Provide the [X, Y] coordinate of the cell's center where the given text is located.  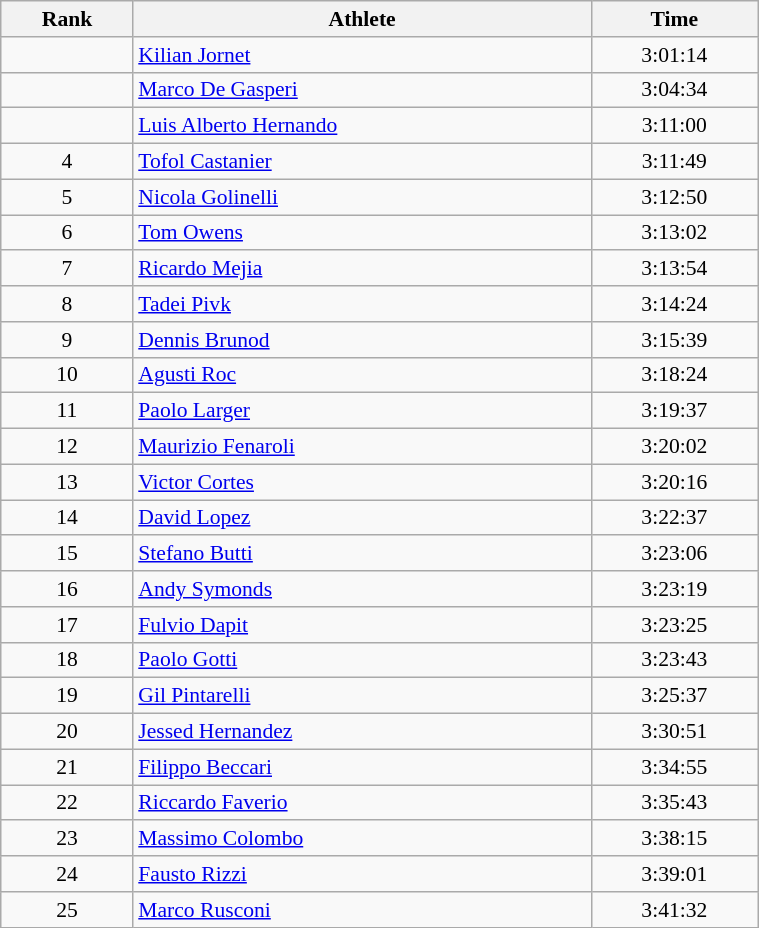
Victor Cortes [362, 482]
Dennis Brunod [362, 340]
Athlete [362, 19]
3:38:15 [674, 839]
Andy Symonds [362, 589]
3:11:00 [674, 126]
13 [67, 482]
18 [67, 660]
3:25:37 [674, 696]
7 [67, 269]
3:12:50 [674, 197]
3:14:24 [674, 304]
Paolo Gotti [362, 660]
3:41:32 [674, 910]
9 [67, 340]
12 [67, 447]
23 [67, 839]
22 [67, 803]
Kilian Jornet [362, 55]
3:18:24 [674, 375]
Rank [67, 19]
15 [67, 554]
3:15:39 [674, 340]
21 [67, 767]
Fausto Rizzi [362, 874]
3:04:34 [674, 90]
3:11:49 [674, 162]
Gil Pintarelli [362, 696]
Ricardo Mejia [362, 269]
Paolo Larger [362, 411]
5 [67, 197]
3:13:54 [674, 269]
Luis Alberto Hernando [362, 126]
20 [67, 732]
3:01:14 [674, 55]
Agusti Roc [362, 375]
10 [67, 375]
24 [67, 874]
16 [67, 589]
3:39:01 [674, 874]
25 [67, 910]
3:23:06 [674, 554]
Nicola Golinelli [362, 197]
17 [67, 625]
Marco De Gasperi [362, 90]
4 [67, 162]
3:13:02 [674, 233]
14 [67, 518]
Tofol Castanier [362, 162]
3:23:43 [674, 660]
Time [674, 19]
3:23:19 [674, 589]
11 [67, 411]
3:20:16 [674, 482]
3:22:37 [674, 518]
3:35:43 [674, 803]
Tom Owens [362, 233]
3:20:02 [674, 447]
Jessed Hernandez [362, 732]
Maurizio Fenaroli [362, 447]
3:23:25 [674, 625]
Tadei Pivk [362, 304]
Stefano Butti [362, 554]
3:34:55 [674, 767]
Filippo Beccari [362, 767]
3:30:51 [674, 732]
Fulvio Dapit [362, 625]
Marco Rusconi [362, 910]
8 [67, 304]
David Lopez [362, 518]
3:19:37 [674, 411]
Riccardo Faverio [362, 803]
19 [67, 696]
6 [67, 233]
Massimo Colombo [362, 839]
